Locate the cell with the specified text and output its (X, Y) center coordinate. 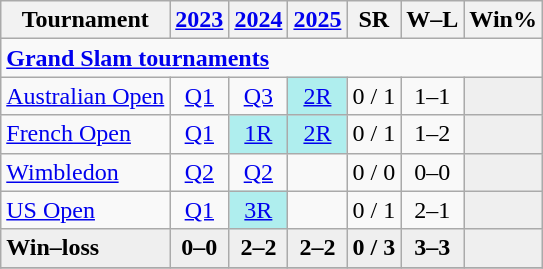
2–1 (432, 210)
Win% (504, 20)
Australian Open (86, 96)
W–L (432, 20)
3R (258, 210)
2023 (200, 20)
Wimbledon (86, 172)
2025 (318, 20)
US Open (86, 210)
1–2 (432, 134)
0 / 3 (374, 248)
0 / 0 (374, 172)
French Open (86, 134)
1R (258, 134)
Win–loss (86, 248)
1–1 (432, 96)
2024 (258, 20)
Q3 (258, 96)
3–3 (432, 248)
Grand Slam tournaments (272, 58)
Tournament (86, 20)
SR (374, 20)
